Detect which cell encompasses the target text, then output its (x, y) center coordinate. 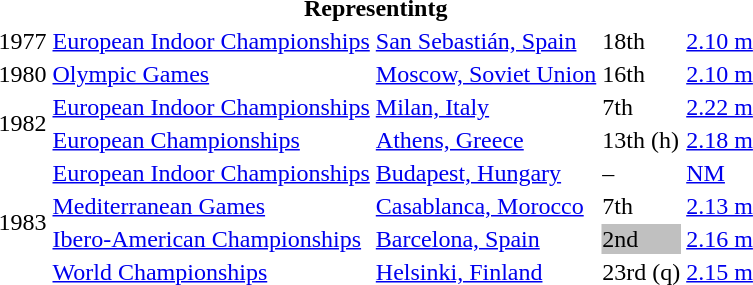
Barcelona, Spain (486, 239)
2nd (642, 239)
16th (642, 74)
San Sebastián, Spain (486, 41)
Budapest, Hungary (486, 173)
Casablanca, Morocco (486, 206)
– (642, 173)
Athens, Greece (486, 140)
Olympic Games (211, 74)
Milan, Italy (486, 107)
Moscow, Soviet Union (486, 74)
13th (h) (642, 140)
European Championships (211, 140)
Mediterranean Games (211, 206)
Ibero-American Championships (211, 239)
18th (642, 41)
